Return (x, y) of the center of cell containing provided text 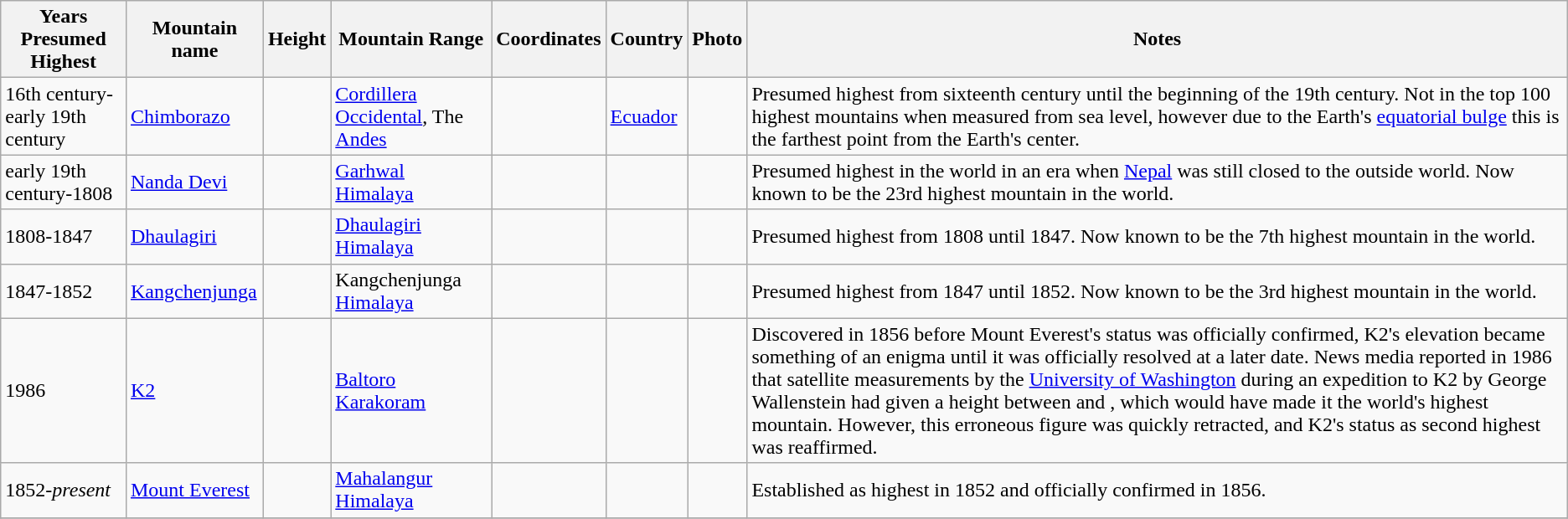
1852-present (64, 491)
Mount Everest (194, 491)
Ecuador (647, 116)
Years Presumed Highest (64, 39)
Notes (1158, 39)
Dhaulagiri (194, 236)
Kangchenjunga Himalaya (411, 291)
Mahalangur Himalaya (411, 491)
Dhaulagiri Himalaya (411, 236)
16th century- early 19th century (64, 116)
Presumed highest in the world in an era when Nepal was still closed to the outside world. Now known to be the 23rd highest mountain in the world. (1158, 182)
1986 (64, 390)
1808-1847 (64, 236)
Photo (717, 39)
1847-1852 (64, 291)
K2 (194, 390)
Country (647, 39)
Mountain Range (411, 39)
Kangchenjunga (194, 291)
Presumed highest from 1847 until 1852. Now known to be the 3rd highest mountain in the world. (1158, 291)
Garhwal Himalaya (411, 182)
Established as highest in 1852 and officially confirmed in 1856. (1158, 491)
Nanda Devi (194, 182)
Height (297, 39)
Coordinates (549, 39)
Cordillera Occidental, The Andes (411, 116)
Chimborazo (194, 116)
Presumed highest from 1808 until 1847. Now known to be the 7th highest mountain in the world. (1158, 236)
early 19th century-1808 (64, 182)
Baltoro Karakoram (411, 390)
Mountain name (194, 39)
